Detect which cell encompasses the target text, then output its (X, Y) center coordinate. 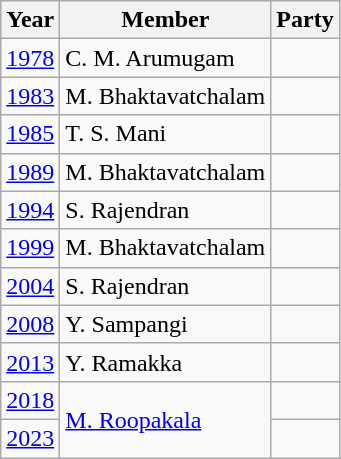
2013 (30, 362)
Y. Sampangi (166, 324)
1999 (30, 248)
2018 (30, 400)
1978 (30, 58)
1985 (30, 134)
1994 (30, 210)
2004 (30, 286)
Party (305, 20)
1989 (30, 172)
2023 (30, 438)
Year (30, 20)
C. M. Arumugam (166, 58)
2008 (30, 324)
Y. Ramakka (166, 362)
1983 (30, 96)
T. S. Mani (166, 134)
Member (166, 20)
M. Roopakala (166, 419)
